Identify which cell holds the provided text, then report its (X, Y) central coordinate. 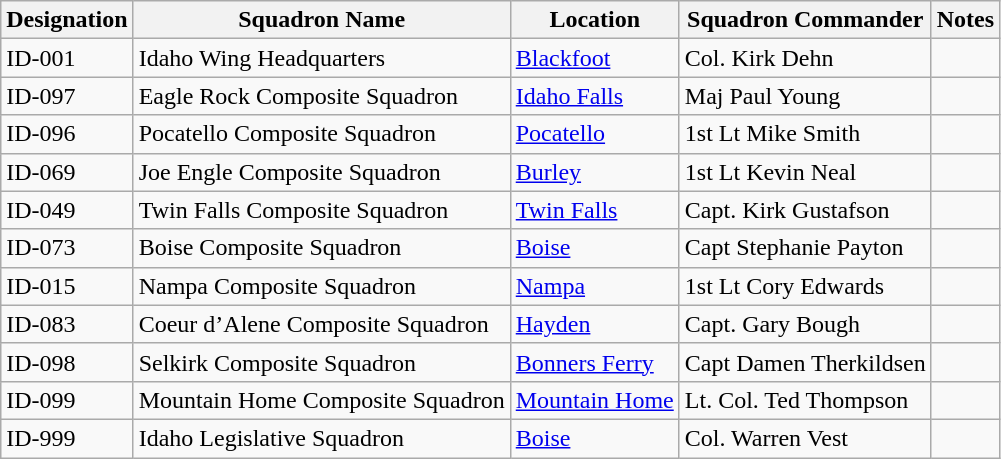
Col. Warren Vest (805, 438)
Blackfoot (594, 58)
Twin Falls (594, 210)
Coeur d’Alene Composite Squadron (322, 324)
ID-073 (67, 248)
Squadron Name (322, 20)
ID-049 (67, 210)
ID-096 (67, 134)
Notes (965, 20)
Maj Paul Young (805, 96)
Col. Kirk Dehn (805, 58)
ID-015 (67, 286)
1st Lt Kevin Neal (805, 172)
Boise Composite Squadron (322, 248)
ID-999 (67, 438)
Lt. Col. Ted Thompson (805, 400)
Capt. Gary Bough (805, 324)
1st Lt Mike Smith (805, 134)
Idaho Wing Headquarters (322, 58)
Bonners Ferry (594, 362)
Selkirk Composite Squadron (322, 362)
Pocatello Composite Squadron (322, 134)
Capt. Kirk Gustafson (805, 210)
Joe Engle Composite Squadron (322, 172)
Mountain Home (594, 400)
Burley (594, 172)
ID-083 (67, 324)
ID-001 (67, 58)
ID-097 (67, 96)
Pocatello (594, 134)
Hayden (594, 324)
1st Lt Cory Edwards (805, 286)
Mountain Home Composite Squadron (322, 400)
ID-098 (67, 362)
Idaho Falls (594, 96)
Capt Stephanie Payton (805, 248)
ID-069 (67, 172)
Eagle Rock Composite Squadron (322, 96)
Idaho Legislative Squadron (322, 438)
ID-099 (67, 400)
Nampa Composite Squadron (322, 286)
Location (594, 20)
Nampa (594, 286)
Twin Falls Composite Squadron (322, 210)
Squadron Commander (805, 20)
Designation (67, 20)
Capt Damen Therkildsen (805, 362)
